Locate the cell with the specified text and output its [x, y] center coordinate. 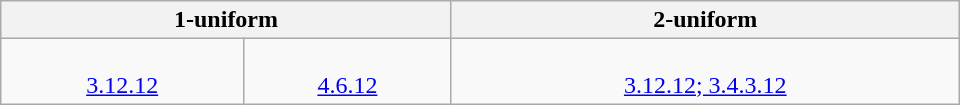
1-uniform [226, 20]
3.12.12 [122, 72]
4.6.12 [348, 72]
2-uniform [705, 20]
3.12.12; 3.4.3.12 [705, 72]
